Detect which cell encompasses the target text, then output its [X, Y] center coordinate. 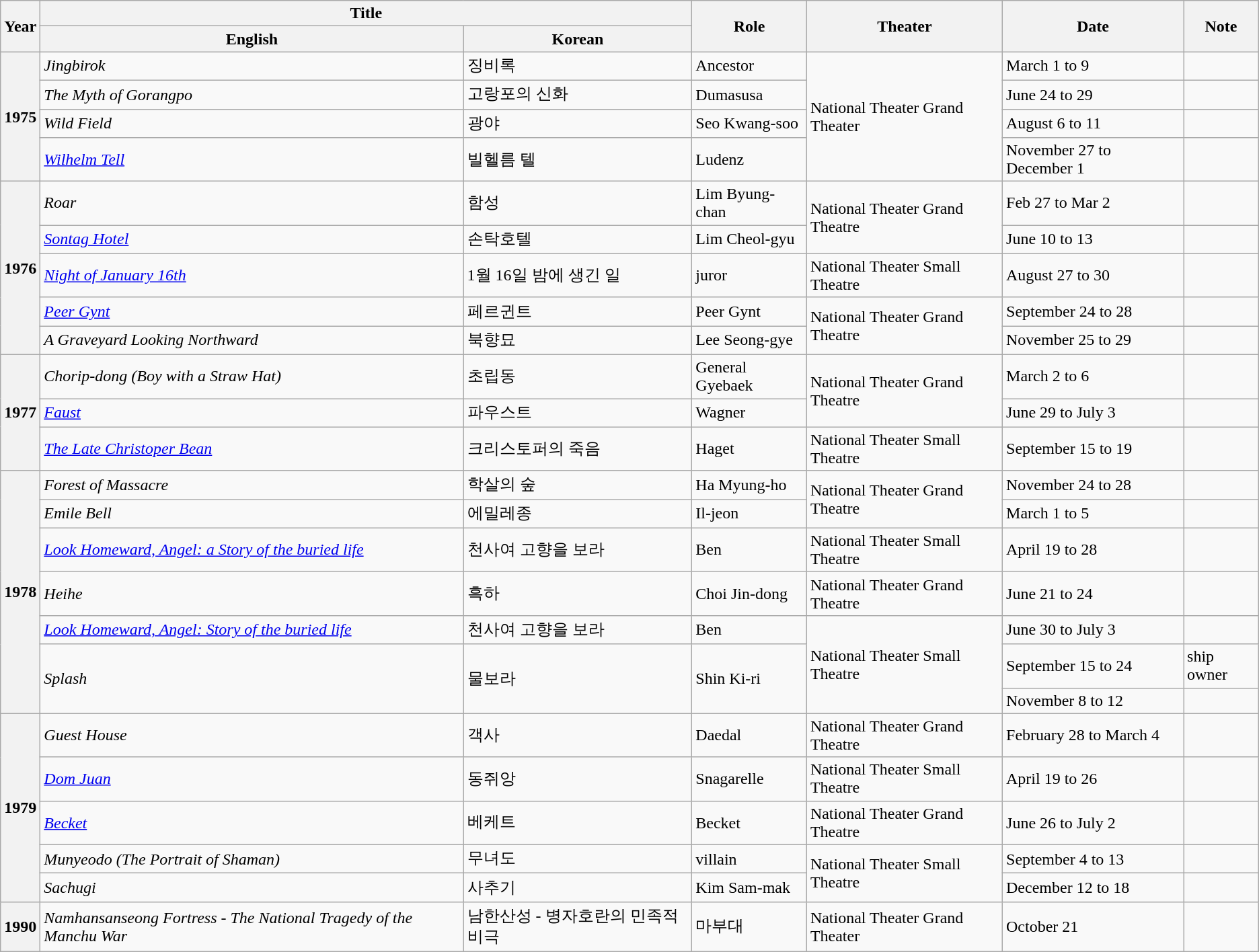
August 27 to 30 [1094, 276]
함성 [578, 203]
September 15 to 19 [1094, 449]
초립동 [578, 376]
June 24 to 29 [1094, 94]
Theater [904, 26]
Snagarelle [749, 779]
juror [749, 276]
March 2 to 6 [1094, 376]
February 28 to March 4 [1094, 736]
December 12 to 18 [1094, 887]
Korean [578, 39]
객사 [578, 736]
마부대 [749, 926]
April 19 to 28 [1094, 550]
물보라 [578, 679]
Daedal [749, 736]
1975 [20, 117]
Chorip-dong (Boy with a Straw Hat) [252, 376]
Sachugi [252, 887]
페르귄트 [578, 312]
ship owner [1221, 666]
학살의 숲 [578, 485]
Role [749, 26]
March 1 to 5 [1094, 514]
Haget [749, 449]
1976 [20, 268]
June 26 to July 2 [1094, 823]
Wilhelm Tell [252, 160]
북향묘 [578, 340]
Kim Sam-mak [749, 887]
징비록 [578, 66]
Dom Juan [252, 779]
April 19 to 26 [1094, 779]
Wagner [749, 413]
villain [749, 859]
빌헬름 텔 [578, 160]
무녀도 [578, 859]
June 10 to 13 [1094, 239]
Forest of Massacre [252, 485]
Emile Bell [252, 514]
1월 16일 밤에 생긴 일 [578, 276]
August 6 to 11 [1094, 124]
English [252, 39]
Date [1094, 26]
1977 [20, 413]
1990 [20, 926]
Wild Field [252, 124]
Munyeodo (The Portrait of Shaman) [252, 859]
Il-jeon [749, 514]
Splash [252, 679]
Night of January 16th [252, 276]
동쥐앙 [578, 779]
A Graveyard Looking Northward [252, 340]
June 21 to 24 [1094, 593]
Ancestor [749, 66]
Seo Kwang-soo [749, 124]
Ha Myung-ho [749, 485]
광야 [578, 124]
Note [1221, 26]
March 1 to 9 [1094, 66]
Lim Byung-chan [749, 203]
손탁호텔 [578, 239]
Ludenz [749, 160]
Heihe [252, 593]
Look Homeward, Angel: a Story of the buried life [252, 550]
Namhansanseong Fortress - The National Tragedy of the Manchu War [252, 926]
September 4 to 13 [1094, 859]
1978 [20, 592]
Feb 27 to Mar 2 [1094, 203]
November 24 to 28 [1094, 485]
Lee Seong-gye [749, 340]
The Late Christoper Bean [252, 449]
General Gyebaek [749, 376]
The Myth of Gorangpo [252, 94]
June 30 to July 3 [1094, 629]
베케트 [578, 823]
November 8 to 12 [1094, 701]
Dumasusa [749, 94]
September 15 to 24 [1094, 666]
Choi Jin-dong [749, 593]
October 21 [1094, 926]
Title [366, 13]
1979 [20, 807]
Look Homeward, Angel: Story of the buried life [252, 629]
흑하 [578, 593]
Year [20, 26]
Faust [252, 413]
September 24 to 28 [1094, 312]
Lim Cheol-gyu [749, 239]
사추기 [578, 887]
남한산성 - 병자호란의 민족적비극 [578, 926]
Jingbirok [252, 66]
크리스토퍼의 죽음 [578, 449]
Sontag Hotel [252, 239]
Shin Ki-ri [749, 679]
에밀레종 [578, 514]
June 29 to July 3 [1094, 413]
고랑포의 신화 [578, 94]
Guest House [252, 736]
November 27 to December 1 [1094, 160]
Roar [252, 203]
November 25 to 29 [1094, 340]
파우스트 [578, 413]
